Extract the [x, y] coordinate from the center of the cell holding the provided text.  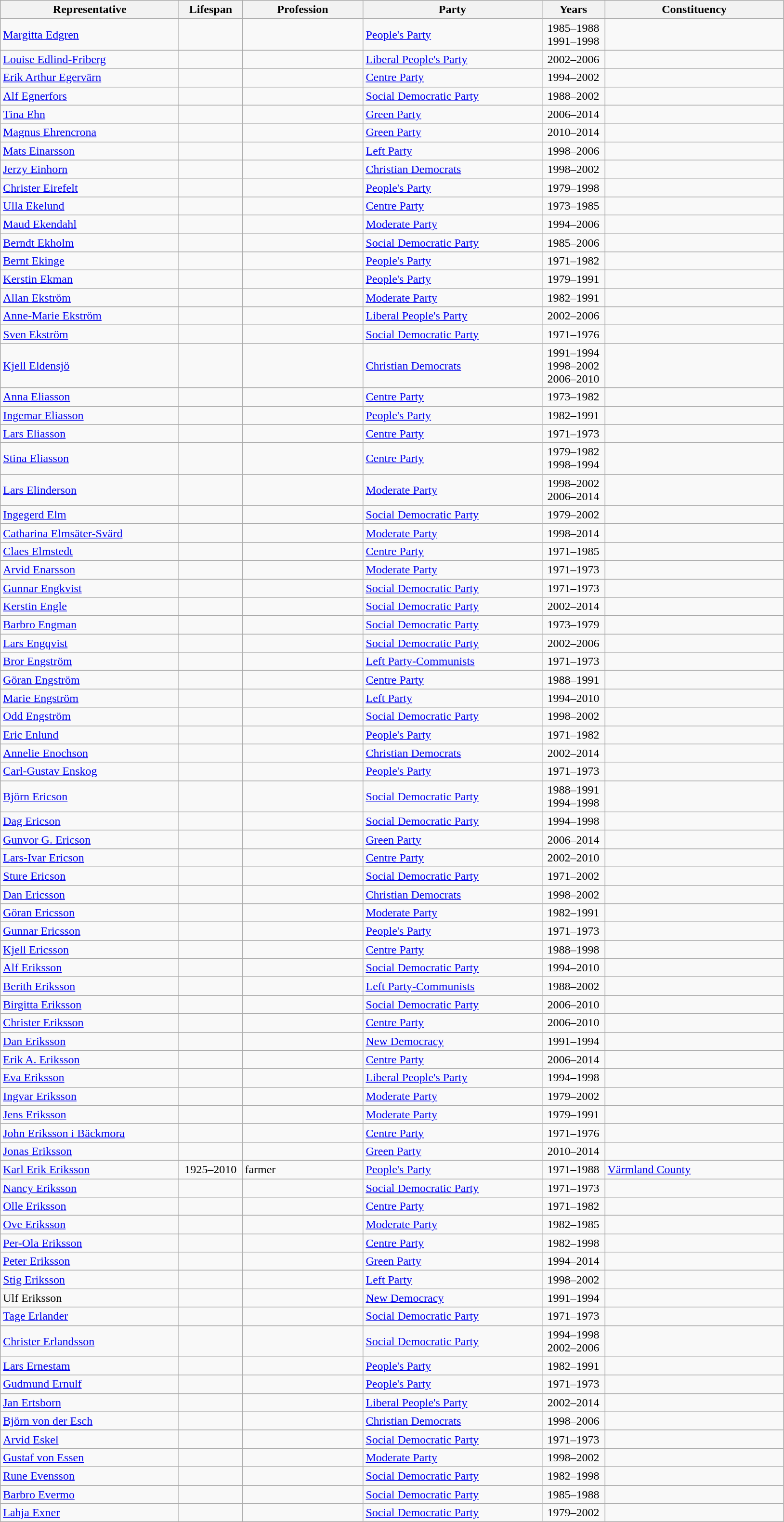
Ingvar Eriksson [90, 1096]
1979–19821998–1994 [573, 459]
1973–1982 [573, 397]
1994–2002 [573, 78]
Lahja Exner [90, 1513]
Eric Enlund [90, 735]
Jonas Eriksson [90, 1151]
1979–1998 [573, 187]
Lars Elinderson [90, 490]
Marie Engström [90, 698]
Odd Engström [90, 716]
Bernt Ekinge [90, 261]
Allan Ekström [90, 298]
Kerstin Engle [90, 607]
Arvid Enarsson [90, 569]
Karl Erik Eriksson [90, 1169]
Christer Eirefelt [90, 187]
1985–2006 [573, 242]
Mats Einarsson [90, 151]
Profession [302, 10]
Björn Ericson [90, 796]
1973–1979 [573, 625]
Gunnar Ericsson [90, 931]
Kjell Ericsson [90, 950]
Christer Eriksson [90, 1023]
farmer [302, 1169]
Arvid Eskel [90, 1439]
1988–19911994–1998 [573, 796]
Ingemar Eliasson [90, 415]
2002–2010 [573, 858]
Göran Engström [90, 680]
1991–19941998–20022006–2010 [573, 366]
Jerzy Einhorn [90, 169]
Years [573, 10]
Erik A. Eriksson [90, 1059]
Gustaf von Essen [90, 1457]
1998–2014 [573, 533]
Sture Ericson [90, 876]
Magnus Ehrencrona [90, 132]
Maud Ekendahl [90, 224]
1994–2014 [573, 1261]
Berith Eriksson [90, 986]
Jens Eriksson [90, 1114]
Lifespan [211, 10]
Annelie Enochson [90, 753]
Gudmund Ernulf [90, 1384]
1973–1985 [573, 206]
Claes Elmstedt [90, 551]
Gunnar Engkvist [90, 588]
Gunvor G. Ericson [90, 839]
1971–1988 [573, 1169]
Lars Ernestam [90, 1366]
Birgitta Eriksson [90, 1005]
Berndt Ekholm [90, 242]
Stig Eriksson [90, 1280]
Representative [90, 10]
Anna Eliasson [90, 397]
Olle Eriksson [90, 1206]
1971–2002 [573, 876]
1985–19881991–1998 [573, 35]
1982–1985 [573, 1225]
Alf Egnerfors [90, 96]
Värmland County [694, 1169]
1994–2006 [573, 224]
Ulla Ekelund [90, 206]
Alf Eriksson [90, 968]
Party [453, 10]
Stina Eliasson [90, 459]
Barbro Engman [90, 625]
1988–1991 [573, 680]
Jan Ertsborn [90, 1403]
Dag Ericson [90, 821]
Göran Ericsson [90, 913]
Nancy Eriksson [90, 1188]
Carl-Gustav Enskog [90, 771]
1925–2010 [211, 1169]
Ingegerd Elm [90, 515]
Barbro Evermo [90, 1494]
John Eriksson i Bäckmora [90, 1133]
Tina Ehn [90, 114]
Dan Eriksson [90, 1041]
Peter Eriksson [90, 1261]
Tage Erlander [90, 1316]
Anne-Marie Ekström [90, 316]
Erik Arthur Egervärn [90, 78]
Margitta Edgren [90, 35]
Björn von der Esch [90, 1421]
Sven Ekström [90, 334]
1985–1988 [573, 1494]
1971–1985 [573, 551]
Lars Engqvist [90, 643]
Rune Evensson [90, 1476]
Bror Engström [90, 662]
Per-Ola Eriksson [90, 1243]
Dan Ericsson [90, 895]
Kjell Eldensjö [90, 366]
Kerstin Ekman [90, 279]
Catharina Elmsäter-Svärd [90, 533]
Ulf Eriksson [90, 1298]
Christer Erlandsson [90, 1341]
1988–1998 [573, 950]
Constituency [694, 10]
Ove Eriksson [90, 1225]
Lars Eliasson [90, 434]
1998–20022006–2014 [573, 490]
Louise Edlind-Friberg [90, 59]
1994–19982002–2006 [573, 1341]
Lars-Ivar Ericson [90, 858]
Eva Eriksson [90, 1078]
